Output the (X, Y) coordinate of the center of the cell containing the given text.  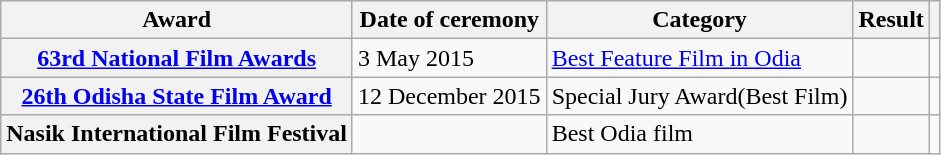
Best Odia film (700, 134)
Nasik International Film Festival (177, 134)
Result (891, 20)
Category (700, 20)
Date of ceremony (449, 20)
63rd National Film Awards (177, 58)
26th Odisha State Film Award (177, 96)
12 December 2015 (449, 96)
3 May 2015 (449, 58)
Best Feature Film in Odia (700, 58)
Award (177, 20)
Special Jury Award(Best Film) (700, 96)
